From the cell containing the given text, extract its center point as [X, Y] coordinate. 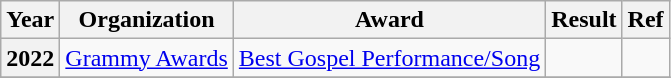
2022 [30, 58]
Award [389, 20]
Grammy Awards [147, 58]
Best Gospel Performance/Song [389, 58]
Result [584, 20]
Organization [147, 20]
Year [30, 20]
Ref [646, 20]
